Capture the cell that displays the provided text and extract its [x, y] central coordinate. 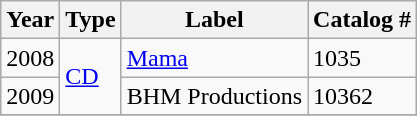
Mama [214, 58]
CD [90, 77]
Year [30, 20]
1035 [362, 58]
10362 [362, 96]
2008 [30, 58]
Label [214, 20]
BHM Productions [214, 96]
Type [90, 20]
Catalog # [362, 20]
2009 [30, 96]
